Output the (x, y) coordinate of the center of the cell containing the given text.  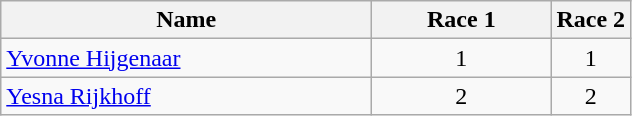
Yvonne Hijgenaar (186, 58)
Race 1 (462, 20)
Name (186, 20)
Race 2 (591, 20)
Yesna Rijkhoff (186, 96)
